Provide the [x, y] coordinate of the cell's center where the given text is located.  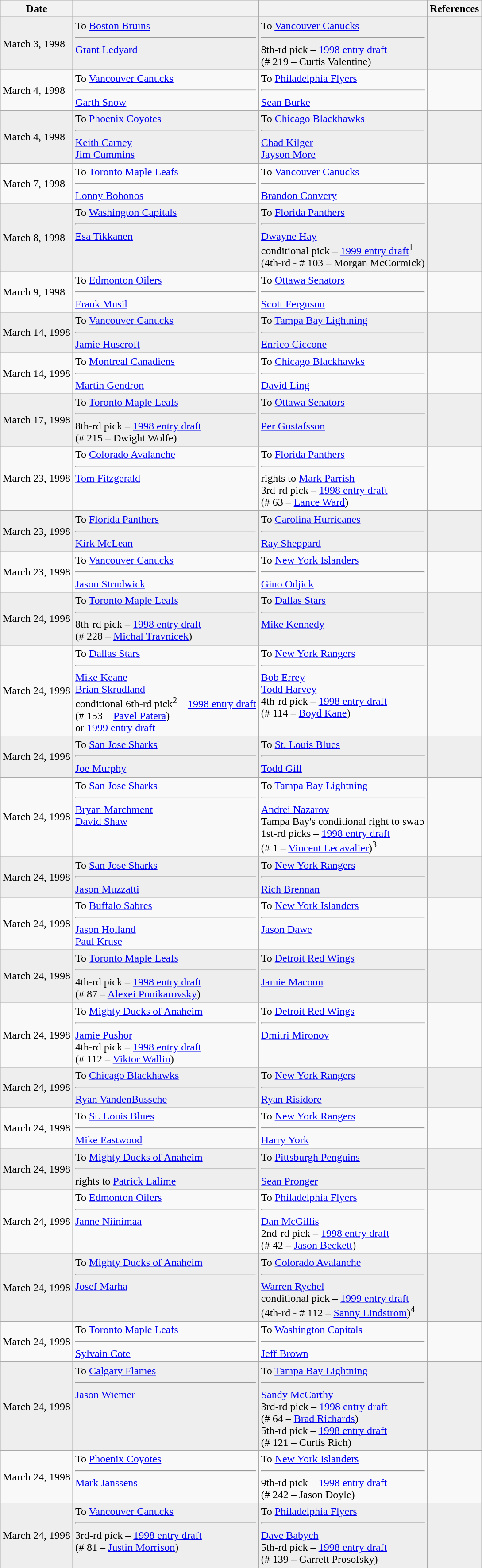
To Washington CapitalsJeff Brown [343, 1342]
To Boston BruinsGrant Ledyard [166, 43]
To Colorado AvalancheWarren Rychelconditional pick – 1999 entry draft(4th-rd - # 112 – Sanny Lindstrom)4 [343, 1288]
To Philadelphia FlyersDan McGillis2nd-rd pick – 1998 entry draft(# 42 – Jason Beckett) [343, 1222]
To Florida Panthersrights to Mark Parrish3rd-rd pick – 1998 entry draft(# 63 – Lance Ward) [343, 479]
To San Jose SharksJoe Murphy [166, 757]
To New York RangersHarry York [343, 1128]
To Colorado AvalancheTom Fitzgerald [166, 479]
To Calgary FlamesJason Wiemer [166, 1406]
To Florida PanthersKirk McLean [166, 531]
To St. Louis BluesMike Eastwood [166, 1128]
March 17, 1998 [37, 420]
To Toronto Maple LeafsSylvain Cote [166, 1342]
To Chicago BlackhawksRyan VandenBussche [166, 1088]
To Florida PanthersDwayne Hayconditional pick – 1999 entry draft1(4th-rd - # 103 – Morgan McCormick) [343, 238]
March 9, 1998 [37, 292]
To Chicago BlackhawksDavid Ling [343, 373]
To Toronto Maple Leafs4th-rd pick – 1998 entry draft(# 87 – Alexei Ponikarovsky) [166, 976]
To New York RangersRyan Risidore [343, 1088]
To New York RangersBob ErreyTodd Harvey4th-rd pick – 1998 entry draft(# 114 – Boyd Kane) [343, 691]
To Vancouver CanucksJamie Huscroft [166, 333]
To San Jose SharksJason Muzzatti [166, 877]
March 8, 1998 [37, 238]
To New York IslandersGino Odjick [343, 572]
To Toronto Maple Leafs8th-rd pick – 1998 entry draft(# 215 – Dwight Wolfe) [166, 420]
To Mighty Ducks of Anaheimrights to Patrick Lalime [166, 1169]
To San Jose SharksBryan MarchmentDavid Shaw [166, 817]
To Mighty Ducks of AnaheimJosef Marha [166, 1288]
To Vancouver CanucksGarth Snow [166, 90]
To Vancouver Canucks3rd-rd pick – 1998 entry draft(# 81 – Justin Morrison) [166, 1536]
To Vancouver CanucksJason Strudwick [166, 572]
To Buffalo SabresJason HollandPaul Kruse [166, 924]
To Montreal CanadiensMartin Gendron [166, 373]
March 3, 1998 [37, 43]
To Detroit Red WingsDmitri Mironov [343, 1035]
To Detroit Red WingsJamie Macoun [343, 976]
Date [37, 9]
To Ottawa SenatorsScott Ferguson [343, 292]
To Tampa Bay LightningSandy McCarthy3rd-rd pick – 1998 entry draft(# 64 – Brad Richards)5th-rd pick – 1998 entry draft(# 121 – Curtis Rich) [343, 1406]
To Washington CapitalsEsa Tikkanen [166, 238]
To Phoenix CoyotesKeith CarneyJim Cummins [166, 137]
To Edmonton OilersFrank Musil [166, 292]
To Philadelphia FlyersDave Babych5th-rd pick – 1998 entry draft(# 139 – Garrett Prosofsky) [343, 1536]
To Tampa Bay LightningEnrico Ciccone [343, 333]
To New York Islanders9th-rd pick – 1998 entry draft(# 242 – Jason Doyle) [343, 1476]
To Toronto Maple Leafs8th-rd pick – 1998 entry draft(# 228 – Michal Travnicek) [166, 618]
To Philadelphia FlyersSean Burke [343, 90]
To New York IslandersJason Dawe [343, 924]
References [454, 9]
To St. Louis BluesTodd Gill [343, 757]
March 7, 1998 [37, 184]
To Toronto Maple LeafsLonny Bohonos [166, 184]
To Vancouver Canucks8th-rd pick – 1998 entry draft(# 219 – Curtis Valentine) [343, 43]
To Chicago BlackhawksChad KilgerJayson More [343, 137]
To Vancouver CanucksBrandon Convery [343, 184]
To Dallas StarsMike Kennedy [343, 618]
To Dallas StarsMike KeaneBrian Skrudlandconditional 6th-rd pick2 – 1998 entry draft(# 153 – Pavel Patera)or 1999 entry draft [166, 691]
To New York RangersRich Brennan [343, 877]
To Edmonton OilersJanne Niinimaa [166, 1222]
To Pittsburgh PenguinsSean Pronger [343, 1169]
To Tampa Bay LightningAndrei NazarovTampa Bay's conditional right to swap1st-rd picks – 1998 entry draft(# 1 – Vincent Lecavalier)3 [343, 817]
To Ottawa SenatorsPer Gustafsson [343, 420]
To Mighty Ducks of AnaheimJamie Pushor4th-rd pick – 1998 entry draft(# 112 – Viktor Wallin) [166, 1035]
To Carolina HurricanesRay Sheppard [343, 531]
To Phoenix CoyotesMark Janssens [166, 1476]
